Output the [x, y] coordinate of the center of the cell containing the given text.  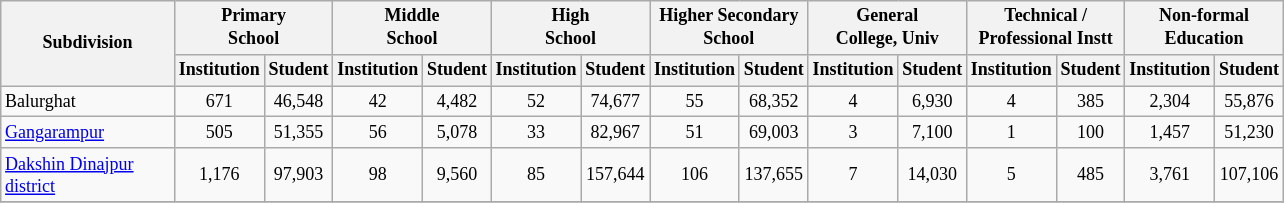
5,078 [458, 132]
Subdivision [88, 44]
Non-formalEducation [1204, 28]
52 [536, 102]
51,230 [1250, 132]
671 [219, 102]
98 [378, 175]
69,003 [774, 132]
PrimarySchool [253, 28]
106 [695, 175]
55 [695, 102]
1,176 [219, 175]
107,106 [1250, 175]
46,548 [298, 102]
1,457 [1170, 132]
GeneralCollege, Univ [887, 28]
74,677 [616, 102]
51,355 [298, 132]
Dakshin Dinajpur district [88, 175]
4,482 [458, 102]
505 [219, 132]
485 [1090, 175]
3,761 [1170, 175]
82,967 [616, 132]
Higher SecondarySchool [729, 28]
7,100 [932, 132]
Balurghat [88, 102]
68,352 [774, 102]
7 [853, 175]
137,655 [774, 175]
3 [853, 132]
56 [378, 132]
Gangarampur [88, 132]
14,030 [932, 175]
385 [1090, 102]
157,644 [616, 175]
HighSchool [570, 28]
2,304 [1170, 102]
55,876 [1250, 102]
33 [536, 132]
100 [1090, 132]
6,930 [932, 102]
51 [695, 132]
9,560 [458, 175]
97,903 [298, 175]
85 [536, 175]
Technical /Professional Instt [1045, 28]
42 [378, 102]
MiddleSchool [412, 28]
5 [1011, 175]
1 [1011, 132]
